Return (x, y) of the center of cell containing provided text 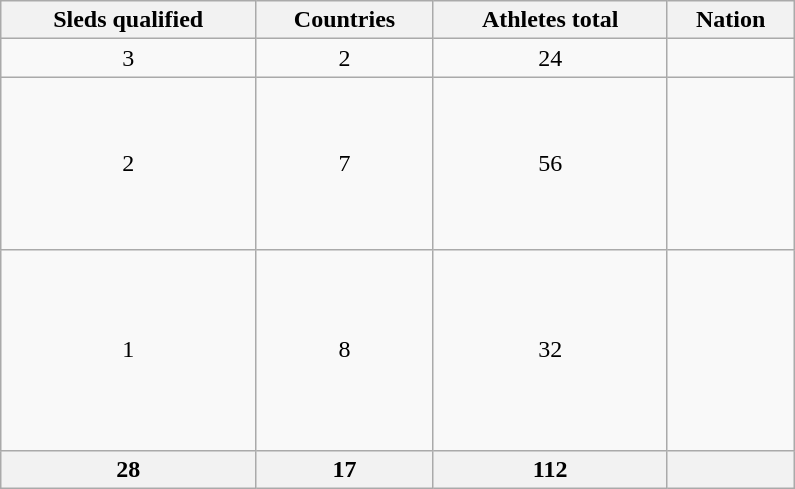
Countries (345, 20)
17 (345, 469)
Nation (730, 20)
28 (128, 469)
8 (345, 350)
24 (550, 58)
1 (128, 350)
112 (550, 469)
Sleds qualified (128, 20)
32 (550, 350)
Athletes total (550, 20)
56 (550, 164)
3 (128, 58)
7 (345, 164)
